Locate the cell with the specified text and output its (X, Y) center coordinate. 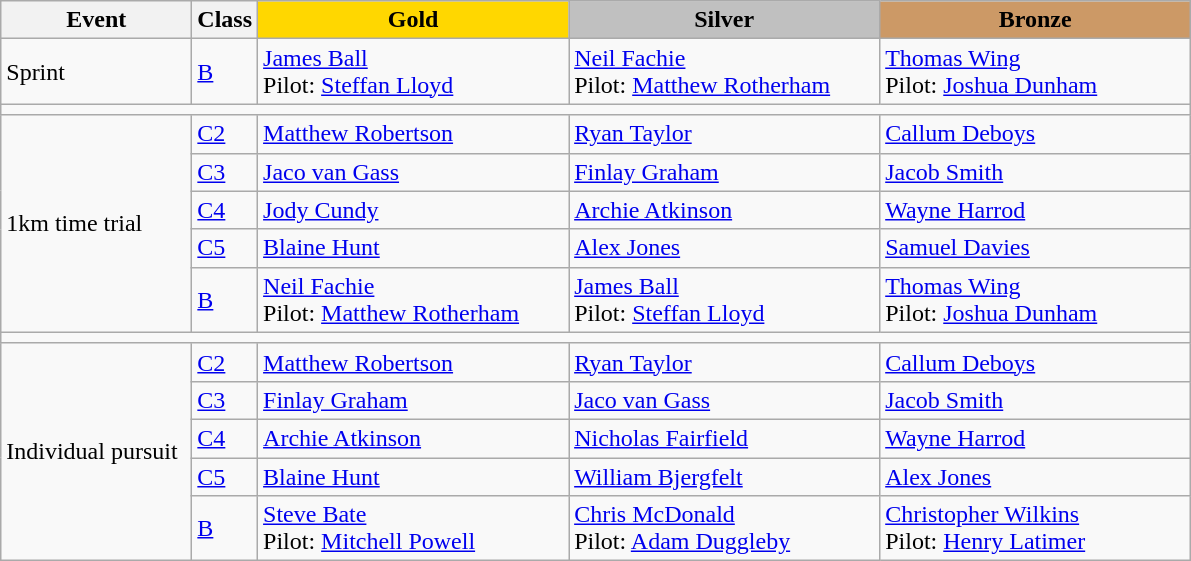
1km time trial (96, 224)
Bronze (1036, 20)
Sprint (96, 72)
Silver (724, 20)
Jody Cundy (414, 210)
William Bjergfelt (724, 477)
Steve BatePilot: Mitchell Powell (414, 528)
Chris McDonaldPilot: Adam Duggleby (724, 528)
Event (96, 20)
Class (225, 20)
Nicholas Fairfield (724, 438)
Gold (414, 20)
Christopher WilkinsPilot: Henry Latimer (1036, 528)
Samuel Davies (1036, 248)
Individual pursuit (96, 452)
